Detect which cell encompasses the target text, then output its [X, Y] center coordinate. 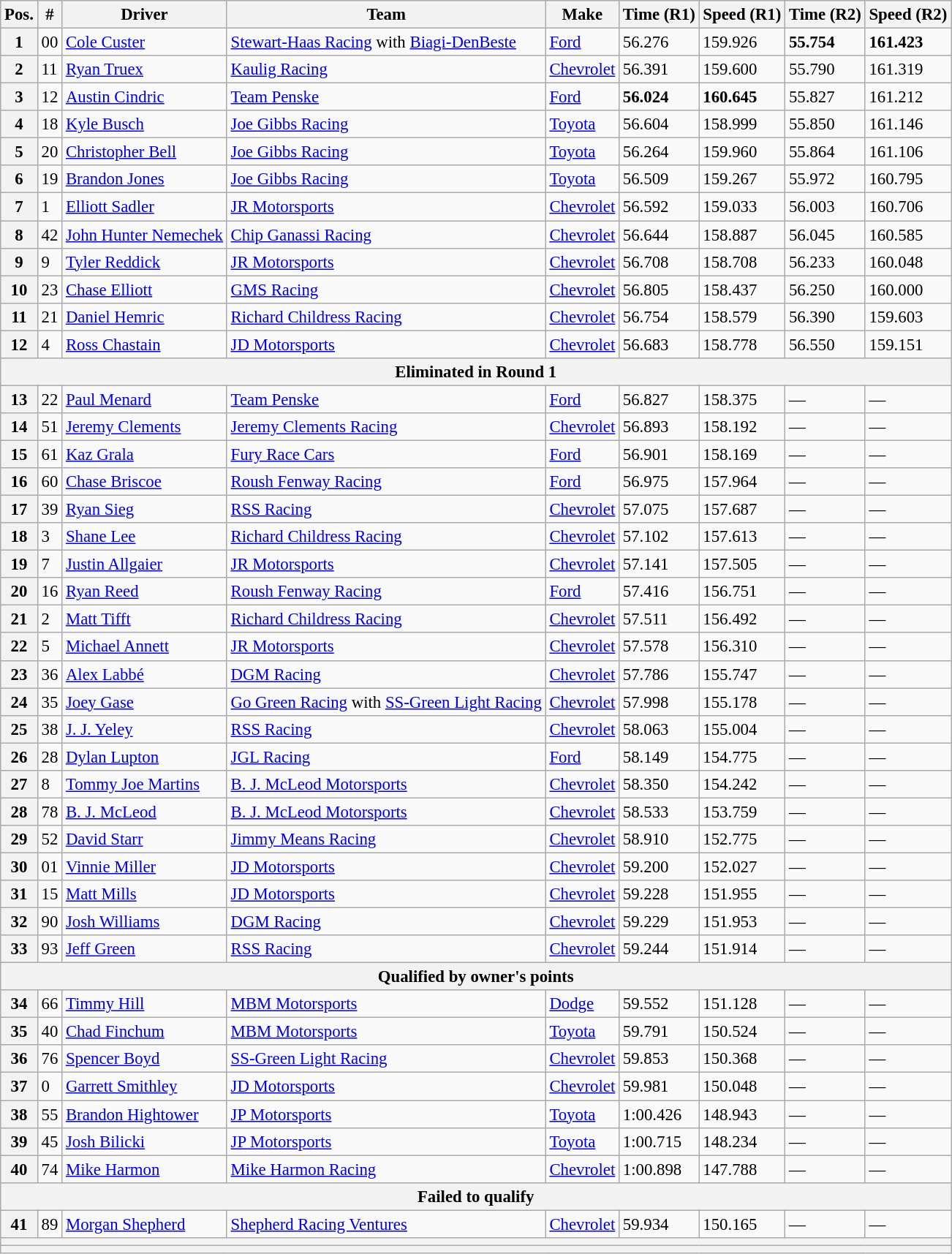
66 [50, 1004]
148.943 [742, 1114]
Mike Harmon [145, 1169]
58.350 [660, 785]
Cole Custer [145, 42]
Fury Race Cars [386, 454]
59.981 [660, 1087]
56.250 [826, 290]
1:00.426 [660, 1114]
55.850 [826, 124]
56.045 [826, 235]
56.233 [826, 262]
Spencer Boyd [145, 1060]
Speed (R1) [742, 15]
157.687 [742, 510]
Michael Annett [145, 647]
159.926 [742, 42]
159.267 [742, 179]
Eliminated in Round 1 [476, 372]
156.751 [742, 592]
158.579 [742, 317]
Morgan Shepherd [145, 1224]
Dodge [582, 1004]
24 [19, 702]
151.128 [742, 1004]
56.901 [660, 454]
159.603 [908, 317]
Mike Harmon Racing [386, 1169]
59.200 [660, 866]
161.319 [908, 69]
Austin Cindric [145, 97]
76 [50, 1060]
56.604 [660, 124]
Ryan Truex [145, 69]
90 [50, 922]
Kaz Grala [145, 454]
Garrett Smithley [145, 1087]
Vinnie Miller [145, 866]
56.003 [826, 207]
Driver [145, 15]
158.778 [742, 344]
150.524 [742, 1032]
160.795 [908, 179]
GMS Racing [386, 290]
42 [50, 235]
JGL Racing [386, 757]
Matt Tifft [145, 619]
SS-Green Light Racing [386, 1060]
74 [50, 1169]
Christopher Bell [145, 152]
158.708 [742, 262]
41 [19, 1224]
153.759 [742, 812]
Go Green Racing with SS-Green Light Racing [386, 702]
160.585 [908, 235]
152.027 [742, 866]
B. J. McLeod [145, 812]
154.242 [742, 785]
56.975 [660, 482]
01 [50, 866]
00 [50, 42]
59.229 [660, 922]
57.141 [660, 564]
59.853 [660, 1060]
56.391 [660, 69]
Shepherd Racing Ventures [386, 1224]
13 [19, 399]
78 [50, 812]
David Starr [145, 839]
55.754 [826, 42]
31 [19, 894]
156.492 [742, 619]
157.505 [742, 564]
Jeremy Clements [145, 427]
Time (R2) [826, 15]
55.864 [826, 152]
Shane Lee [145, 537]
Failed to qualify [476, 1196]
Stewart-Haas Racing with Biagi-DenBeste [386, 42]
Elliott Sadler [145, 207]
Chase Elliott [145, 290]
Chad Finchum [145, 1032]
Chase Briscoe [145, 482]
59.934 [660, 1224]
161.212 [908, 97]
160.645 [742, 97]
Jeremy Clements Racing [386, 427]
Tommy Joe Martins [145, 785]
Pos. [19, 15]
1:00.898 [660, 1169]
57.786 [660, 674]
Josh Williams [145, 922]
1:00.715 [660, 1141]
161.423 [908, 42]
158.169 [742, 454]
Chip Ganassi Racing [386, 235]
160.706 [908, 207]
93 [50, 949]
Jimmy Means Racing [386, 839]
Joey Gase [145, 702]
159.033 [742, 207]
161.146 [908, 124]
159.151 [908, 344]
# [50, 15]
59.244 [660, 949]
58.910 [660, 839]
57.102 [660, 537]
57.416 [660, 592]
Brandon Jones [145, 179]
156.310 [742, 647]
56.827 [660, 399]
56.390 [826, 317]
155.004 [742, 729]
27 [19, 785]
25 [19, 729]
Matt Mills [145, 894]
52 [50, 839]
56.644 [660, 235]
45 [50, 1141]
56.683 [660, 344]
Brandon Hightower [145, 1114]
Speed (R2) [908, 15]
57.511 [660, 619]
55.972 [826, 179]
160.000 [908, 290]
160.048 [908, 262]
55.827 [826, 97]
59.228 [660, 894]
56.550 [826, 344]
161.106 [908, 152]
10 [19, 290]
Ryan Sieg [145, 510]
157.613 [742, 537]
51 [50, 427]
Dylan Lupton [145, 757]
56.509 [660, 179]
150.368 [742, 1060]
55.790 [826, 69]
158.192 [742, 427]
Paul Menard [145, 399]
158.999 [742, 124]
37 [19, 1087]
Alex Labbé [145, 674]
158.375 [742, 399]
Kyle Busch [145, 124]
34 [19, 1004]
155.747 [742, 674]
56.592 [660, 207]
Timmy Hill [145, 1004]
Time (R1) [660, 15]
John Hunter Nemechek [145, 235]
56.805 [660, 290]
158.437 [742, 290]
59.552 [660, 1004]
151.914 [742, 949]
56.893 [660, 427]
158.887 [742, 235]
56.264 [660, 152]
Josh Bilicki [145, 1141]
155.178 [742, 702]
151.955 [742, 894]
Ross Chastain [145, 344]
Ryan Reed [145, 592]
Make [582, 15]
0 [50, 1087]
6 [19, 179]
33 [19, 949]
Daniel Hemric [145, 317]
30 [19, 866]
159.600 [742, 69]
Justin Allgaier [145, 564]
57.578 [660, 647]
57.075 [660, 510]
159.960 [742, 152]
150.165 [742, 1224]
58.063 [660, 729]
56.708 [660, 262]
29 [19, 839]
147.788 [742, 1169]
26 [19, 757]
61 [50, 454]
55 [50, 1114]
57.998 [660, 702]
17 [19, 510]
150.048 [742, 1087]
89 [50, 1224]
56.024 [660, 97]
154.775 [742, 757]
151.953 [742, 922]
Team [386, 15]
32 [19, 922]
58.149 [660, 757]
56.276 [660, 42]
14 [19, 427]
148.234 [742, 1141]
56.754 [660, 317]
Jeff Green [145, 949]
152.775 [742, 839]
58.533 [660, 812]
60 [50, 482]
Qualified by owner's points [476, 977]
59.791 [660, 1032]
J. J. Yeley [145, 729]
Tyler Reddick [145, 262]
157.964 [742, 482]
Kaulig Racing [386, 69]
